Scan for the cell matching the given text and deliver its (X, Y) coordinate at center. 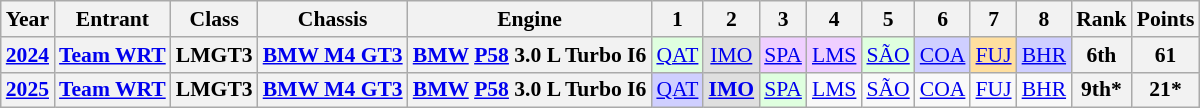
2025 (28, 90)
8 (1044, 19)
3 (783, 19)
61 (1166, 55)
Entrant (112, 19)
5 (888, 19)
Engine (530, 19)
Points (1166, 19)
6 (943, 19)
Class (214, 19)
2 (731, 19)
7 (993, 19)
6th (1102, 55)
Chassis (333, 19)
Rank (1102, 19)
9th* (1102, 90)
1 (677, 19)
4 (834, 19)
Year (28, 19)
21* (1166, 90)
2024 (28, 55)
